Determine the (x, y) coordinate at the center of the cell enclosing the given text.  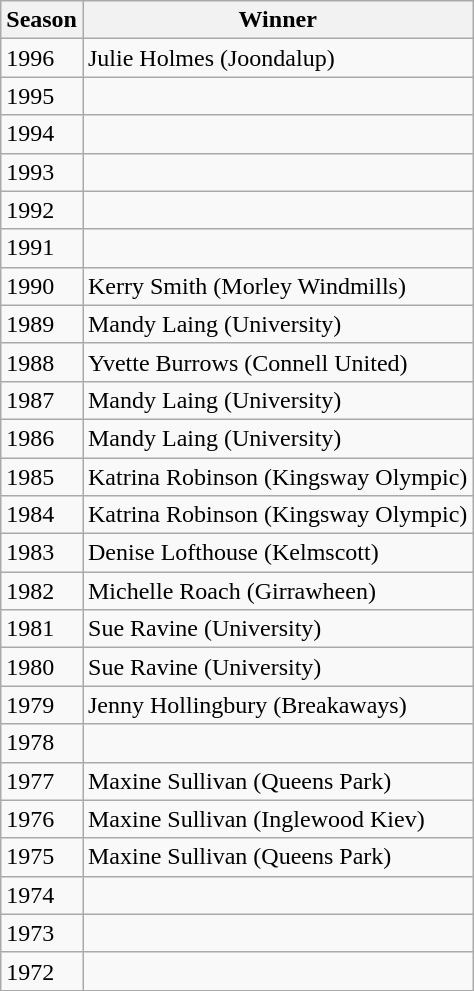
Michelle Roach (Girrawheen) (277, 591)
1993 (42, 172)
Jenny Hollingbury (Breakaways) (277, 705)
1973 (42, 933)
1974 (42, 895)
1987 (42, 400)
1981 (42, 629)
1991 (42, 248)
1977 (42, 781)
1984 (42, 515)
1989 (42, 324)
1983 (42, 553)
1994 (42, 134)
Kerry Smith (Morley Windmills) (277, 286)
1990 (42, 286)
1988 (42, 362)
1996 (42, 58)
Season (42, 20)
1992 (42, 210)
1985 (42, 477)
1986 (42, 438)
Yvette Burrows (Connell United) (277, 362)
Maxine Sullivan (Inglewood Kiev) (277, 819)
Denise Lofthouse (Kelmscott) (277, 553)
1976 (42, 819)
1995 (42, 96)
1978 (42, 743)
Winner (277, 20)
1975 (42, 857)
Julie Holmes (Joondalup) (277, 58)
1982 (42, 591)
1972 (42, 971)
1980 (42, 667)
1979 (42, 705)
